Extract the (X, Y) coordinate from the center of the cell holding the provided text.  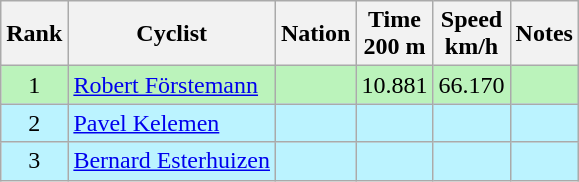
66.170 (472, 85)
10.881 (394, 85)
Robert Förstemann (172, 85)
Nation (316, 34)
Speedkm/h (472, 34)
1 (34, 85)
Pavel Kelemen (172, 123)
Time200 m (394, 34)
3 (34, 161)
Cyclist (172, 34)
Rank (34, 34)
Bernard Esterhuizen (172, 161)
Notes (544, 34)
2 (34, 123)
